From the cell containing the given text, extract its center point as (x, y) coordinate. 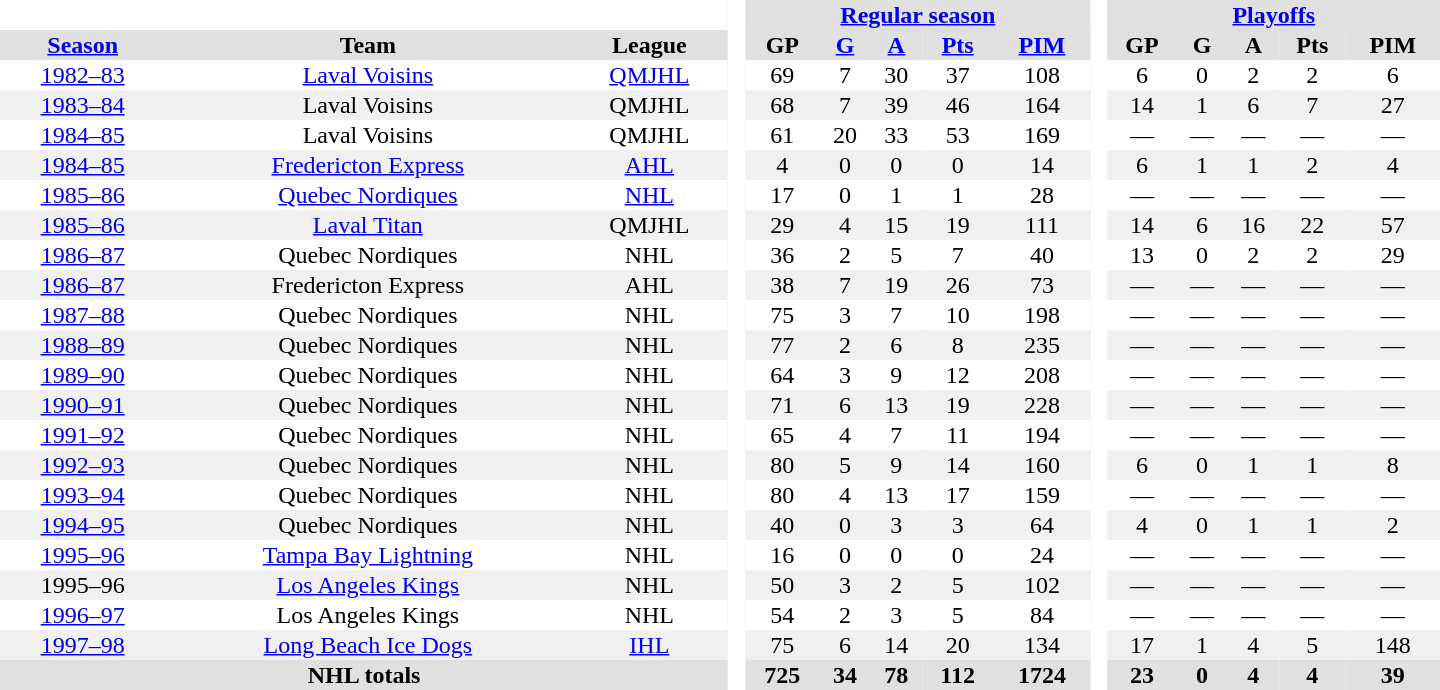
1992–93 (82, 465)
235 (1042, 345)
78 (896, 675)
38 (782, 285)
1983–84 (82, 105)
194 (1042, 435)
111 (1042, 225)
228 (1042, 405)
84 (1042, 615)
1990–91 (82, 405)
725 (782, 675)
Regular season (918, 15)
1993–94 (82, 495)
1988–89 (82, 345)
71 (782, 405)
28 (1042, 195)
1987–88 (82, 315)
Long Beach Ice Dogs (368, 645)
1724 (1042, 675)
12 (958, 375)
46 (958, 105)
1991–92 (82, 435)
159 (1042, 495)
169 (1042, 135)
102 (1042, 585)
Team (368, 45)
65 (782, 435)
34 (844, 675)
36 (782, 255)
Playoffs (1274, 15)
57 (1392, 225)
198 (1042, 315)
24 (1042, 555)
1996–97 (82, 615)
37 (958, 75)
Laval Titan (368, 225)
NHL totals (364, 675)
League (649, 45)
160 (1042, 465)
208 (1042, 375)
27 (1392, 105)
22 (1312, 225)
54 (782, 615)
164 (1042, 105)
10 (958, 315)
69 (782, 75)
Tampa Bay Lightning (368, 555)
Season (82, 45)
53 (958, 135)
1997–98 (82, 645)
1989–90 (82, 375)
15 (896, 225)
108 (1042, 75)
50 (782, 585)
1994–95 (82, 525)
30 (896, 75)
73 (1042, 285)
134 (1042, 645)
1982–83 (82, 75)
148 (1392, 645)
23 (1142, 675)
68 (782, 105)
61 (782, 135)
33 (896, 135)
77 (782, 345)
11 (958, 435)
112 (958, 675)
26 (958, 285)
IHL (649, 645)
